Scan for the cell matching the given text and deliver its (X, Y) coordinate at center. 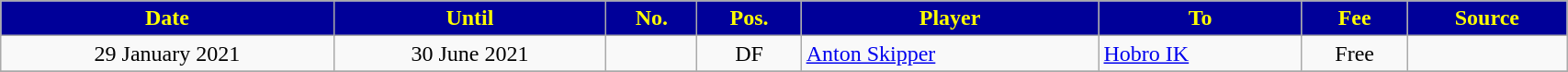
30 June 2021 (470, 54)
Fee (1354, 18)
To (1200, 18)
No. (652, 18)
DF (750, 54)
Free (1354, 54)
Player (950, 18)
Source (1487, 18)
Date (167, 18)
Pos. (750, 18)
Until (470, 18)
Hobro IK (1200, 54)
29 January 2021 (167, 54)
Anton Skipper (950, 54)
